Pinpoint the cell where the given text exists, returning its [X, Y] midpoint coordinate. 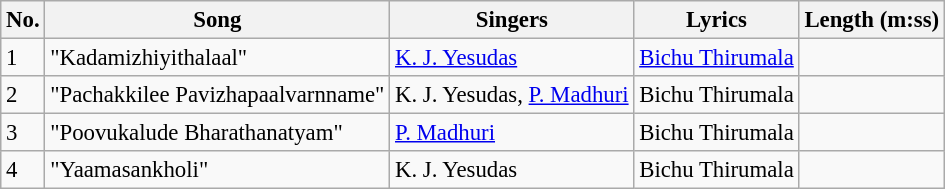
No. [23, 20]
Song [218, 20]
"Yaamasankholi" [218, 170]
"Poovukalude Bharathanatyam" [218, 133]
2 [23, 95]
K. J. Yesudas, P. Madhuri [512, 95]
1 [23, 58]
P. Madhuri [512, 133]
3 [23, 133]
"Kadamizhiyithalaal" [218, 58]
4 [23, 170]
Lyrics [716, 20]
"Pachakkilee Pavizhapaalvarnname" [218, 95]
Length (m:ss) [872, 20]
Singers [512, 20]
